Extract the [x, y] coordinate from the center of the cell holding the provided text.  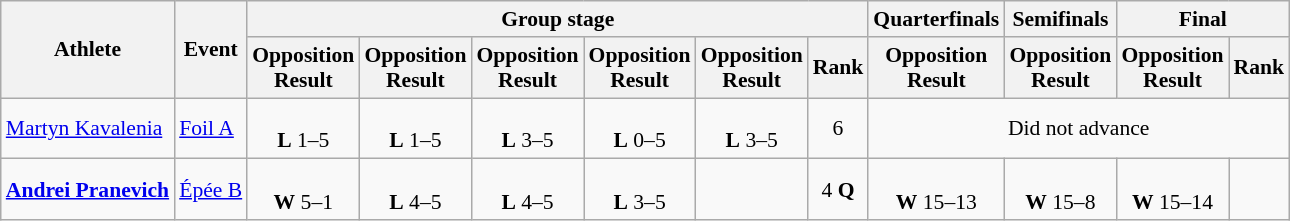
L 0–5 [640, 128]
Quarterfinals [936, 19]
Andrei Pranevich [88, 190]
Final [1202, 19]
W 15–8 [1060, 190]
Event [210, 50]
W 15–14 [1172, 190]
Athlete [88, 50]
Épée B [210, 190]
6 [838, 128]
Group stage [558, 19]
Did not advance [1078, 128]
W 5–1 [303, 190]
Martyn Kavalenia [88, 128]
Foil A [210, 128]
Semifinals [1060, 19]
4 Q [838, 190]
W 15–13 [936, 190]
